Locate the cell with the specified text and output its [x, y] center coordinate. 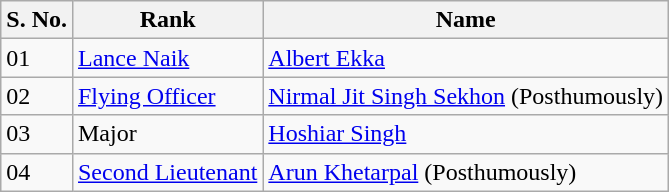
03 [37, 134]
Name [466, 20]
Arun Khetarpal (Posthumously) [466, 172]
Flying Officer [167, 96]
02 [37, 96]
S. No. [37, 20]
Rank [167, 20]
Albert Ekka [466, 58]
Major [167, 134]
01 [37, 58]
Second Lieutenant [167, 172]
Nirmal Jit Singh Sekhon (Posthumously) [466, 96]
Lance Naik [167, 58]
04 [37, 172]
Hoshiar Singh [466, 134]
